Determine the (x, y) coordinate at the center of the cell enclosing the given text.  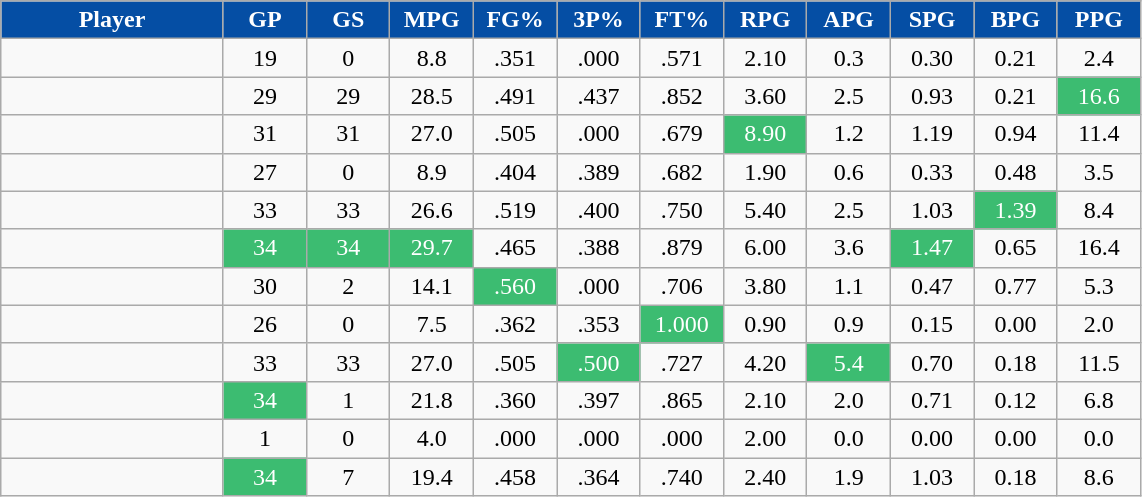
.400 (598, 210)
2.4 (1098, 58)
0.94 (1016, 134)
7 (348, 477)
0.15 (932, 324)
0.33 (932, 172)
0.71 (932, 400)
FG% (514, 20)
GS (348, 20)
6.00 (766, 248)
.388 (598, 248)
4.20 (766, 362)
.491 (514, 96)
29.7 (432, 248)
.740 (682, 477)
SPG (932, 20)
8.6 (1098, 477)
1.9 (848, 477)
BPG (1016, 20)
RPG (766, 20)
0.12 (1016, 400)
.389 (598, 172)
.437 (598, 96)
16.4 (1098, 248)
1.000 (682, 324)
FT% (682, 20)
.360 (514, 400)
0.6 (848, 172)
3P% (598, 20)
.458 (514, 477)
2 (348, 286)
.865 (682, 400)
PPG (1098, 20)
19 (264, 58)
0.70 (932, 362)
.750 (682, 210)
14.1 (432, 286)
1.19 (932, 134)
1.47 (932, 248)
1.1 (848, 286)
.364 (598, 477)
3.80 (766, 286)
.852 (682, 96)
2.40 (766, 477)
2.00 (766, 438)
0.90 (766, 324)
.404 (514, 172)
.351 (514, 58)
.519 (514, 210)
.879 (682, 248)
5.4 (848, 362)
21.8 (432, 400)
.682 (682, 172)
0.47 (932, 286)
.397 (598, 400)
.679 (682, 134)
4.0 (432, 438)
Player (112, 20)
0.65 (1016, 248)
.500 (598, 362)
.465 (514, 248)
3.6 (848, 248)
26 (264, 324)
0.9 (848, 324)
5.40 (766, 210)
16.6 (1098, 96)
8.4 (1098, 210)
6.8 (1098, 400)
11.5 (1098, 362)
0.77 (1016, 286)
.362 (514, 324)
27 (264, 172)
28.5 (432, 96)
0.93 (932, 96)
30 (264, 286)
3.60 (766, 96)
1.39 (1016, 210)
19.4 (432, 477)
.706 (682, 286)
0.30 (932, 58)
.560 (514, 286)
1.2 (848, 134)
MPG (432, 20)
8.8 (432, 58)
0.48 (1016, 172)
.353 (598, 324)
.727 (682, 362)
26.6 (432, 210)
.571 (682, 58)
11.4 (1098, 134)
GP (264, 20)
5.3 (1098, 286)
7.5 (432, 324)
3.5 (1098, 172)
8.90 (766, 134)
APG (848, 20)
0.3 (848, 58)
8.9 (432, 172)
1.90 (766, 172)
